Extract the [x, y] coordinate from the center of the cell holding the provided text.  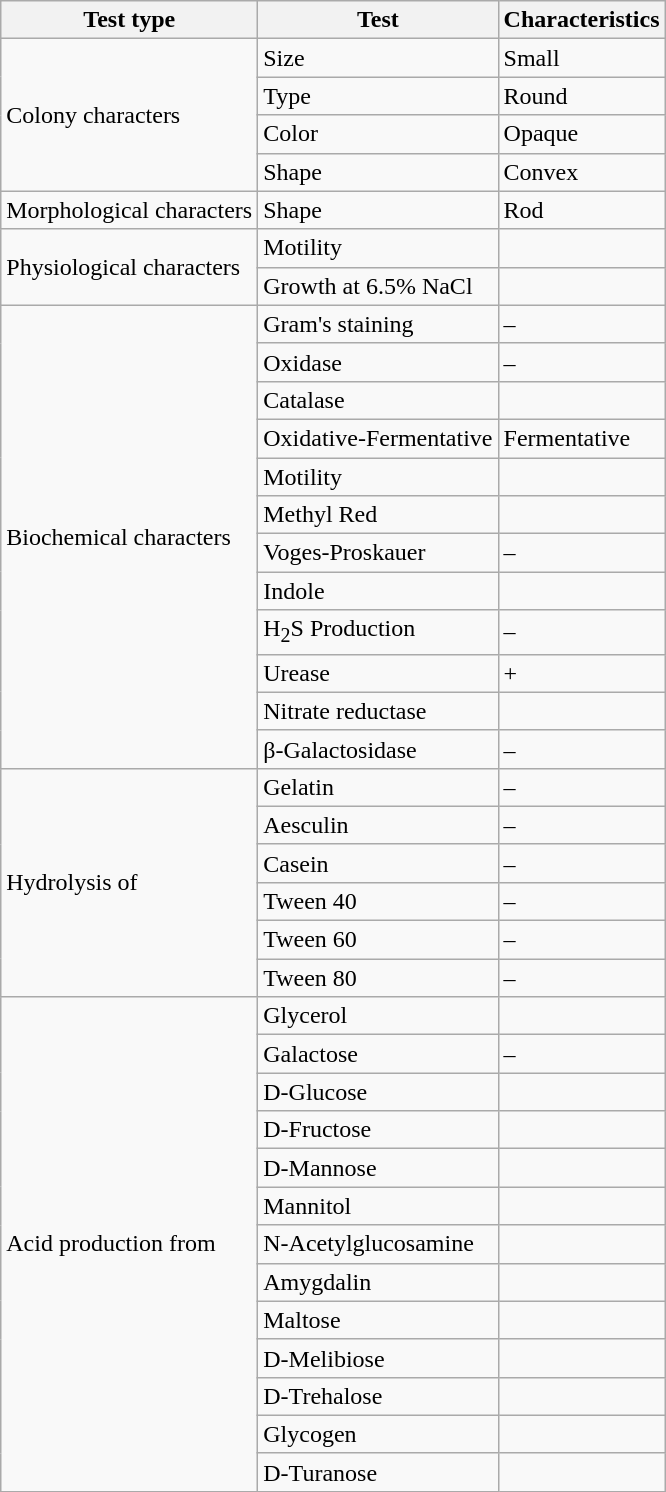
Test [378, 20]
Gram's staining [378, 324]
D-Fructose [378, 1130]
Fermentative [582, 438]
Colony characters [130, 115]
Tween 60 [378, 940]
Tween 80 [378, 978]
D-Turanose [378, 1472]
D-Trehalose [378, 1396]
Test type [130, 20]
Aesculin [378, 825]
Nitrate reductase [378, 711]
Round [582, 96]
D-Glucose [378, 1092]
Rod [582, 210]
Oxidative-Fermentative [378, 438]
Amygdalin [378, 1282]
Size [378, 58]
Characteristics [582, 20]
Glycogen [378, 1434]
D-Melibiose [378, 1358]
Hydrolysis of [130, 882]
Indole [378, 591]
Convex [582, 172]
β-Galactosidase [378, 749]
Color [378, 134]
Acid production from [130, 1244]
Biochemical characters [130, 536]
Oxidase [378, 362]
Mannitol [378, 1206]
Physiological characters [130, 267]
Morphological characters [130, 210]
Casein [378, 863]
Opaque [582, 134]
Gelatin [378, 787]
Growth at 6.5% NaCl [378, 286]
+ [582, 673]
Type [378, 96]
Voges-Proskauer [378, 553]
Catalase [378, 400]
Methyl Red [378, 515]
Glycerol [378, 1016]
N-Acetylglucosamine [378, 1244]
Galactose [378, 1054]
D-Mannose [378, 1168]
Small [582, 58]
H2S Production [378, 632]
Maltose [378, 1320]
Urease [378, 673]
Tween 40 [378, 901]
